Scan for the cell matching the given text and deliver its [x, y] coordinate at center. 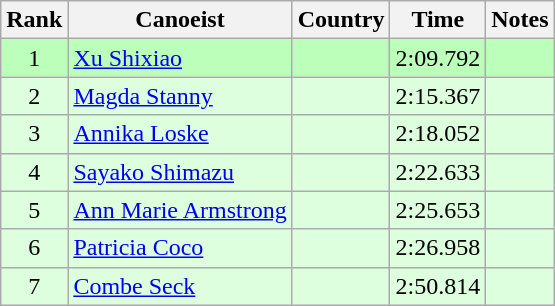
Rank [34, 20]
Time [438, 20]
2:15.367 [438, 96]
Ann Marie Armstrong [180, 210]
Combe Seck [180, 286]
Xu Shixiao [180, 58]
Magda Stanny [180, 96]
Patricia Coco [180, 248]
2:25.653 [438, 210]
2:09.792 [438, 58]
5 [34, 210]
Annika Loske [180, 134]
3 [34, 134]
1 [34, 58]
2:22.633 [438, 172]
2:50.814 [438, 286]
6 [34, 248]
Canoeist [180, 20]
Notes [520, 20]
2 [34, 96]
2:26.958 [438, 248]
Sayako Shimazu [180, 172]
7 [34, 286]
Country [341, 20]
4 [34, 172]
2:18.052 [438, 134]
